Return the [x, y] coordinate for the center point of the cell that contains the specified text.  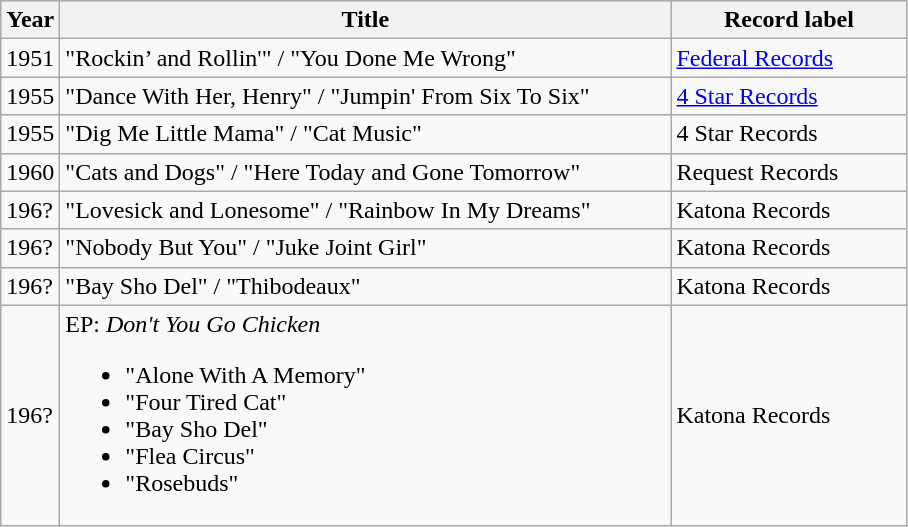
Request Records [789, 172]
Record label [789, 20]
"Rockin’ and Rollin'" / "You Done Me Wrong" [366, 58]
"Lovesick and Lonesome" / "Rainbow In My Dreams" [366, 210]
"Dig Me Little Mama" / "Cat Music" [366, 134]
Year [30, 20]
1951 [30, 58]
"Dance With Her, Henry" / "Jumpin' From Six To Six" [366, 96]
Title [366, 20]
Federal Records [789, 58]
"Nobody But You" / "Juke Joint Girl" [366, 248]
1960 [30, 172]
"Bay Sho Del" / "Thibodeaux" [366, 286]
"Cats and Dogs" / "Here Today and Gone Tomorrow" [366, 172]
EP: Don't You Go Chicken"Alone With A Memory""Four Tired Cat""Bay Sho Del""Flea Circus""Rosebuds" [366, 416]
